Determine the [X, Y] coordinate at the center of the cell enclosing the given text.  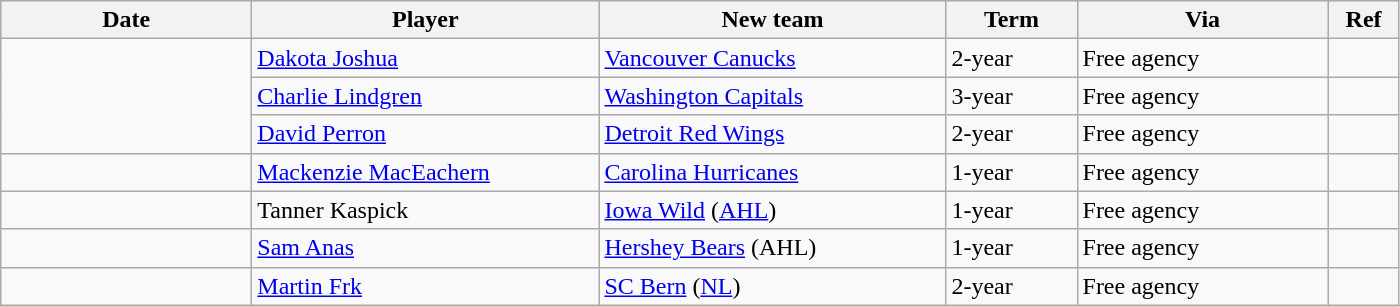
Date [126, 20]
Via [1202, 20]
Martin Frk [426, 286]
David Perron [426, 134]
Sam Anas [426, 248]
SC Bern (NL) [772, 286]
New team [772, 20]
Ref [1364, 20]
Carolina Hurricanes [772, 172]
Vancouver Canucks [772, 58]
Hershey Bears (AHL) [772, 248]
Charlie Lindgren [426, 96]
Dakota Joshua [426, 58]
3-year [1012, 96]
Term [1012, 20]
Mackenzie MacEachern [426, 172]
Washington Capitals [772, 96]
Detroit Red Wings [772, 134]
Iowa Wild (AHL) [772, 210]
Tanner Kaspick [426, 210]
Player [426, 20]
